Locate the cell with the specified text and output its [X, Y] center coordinate. 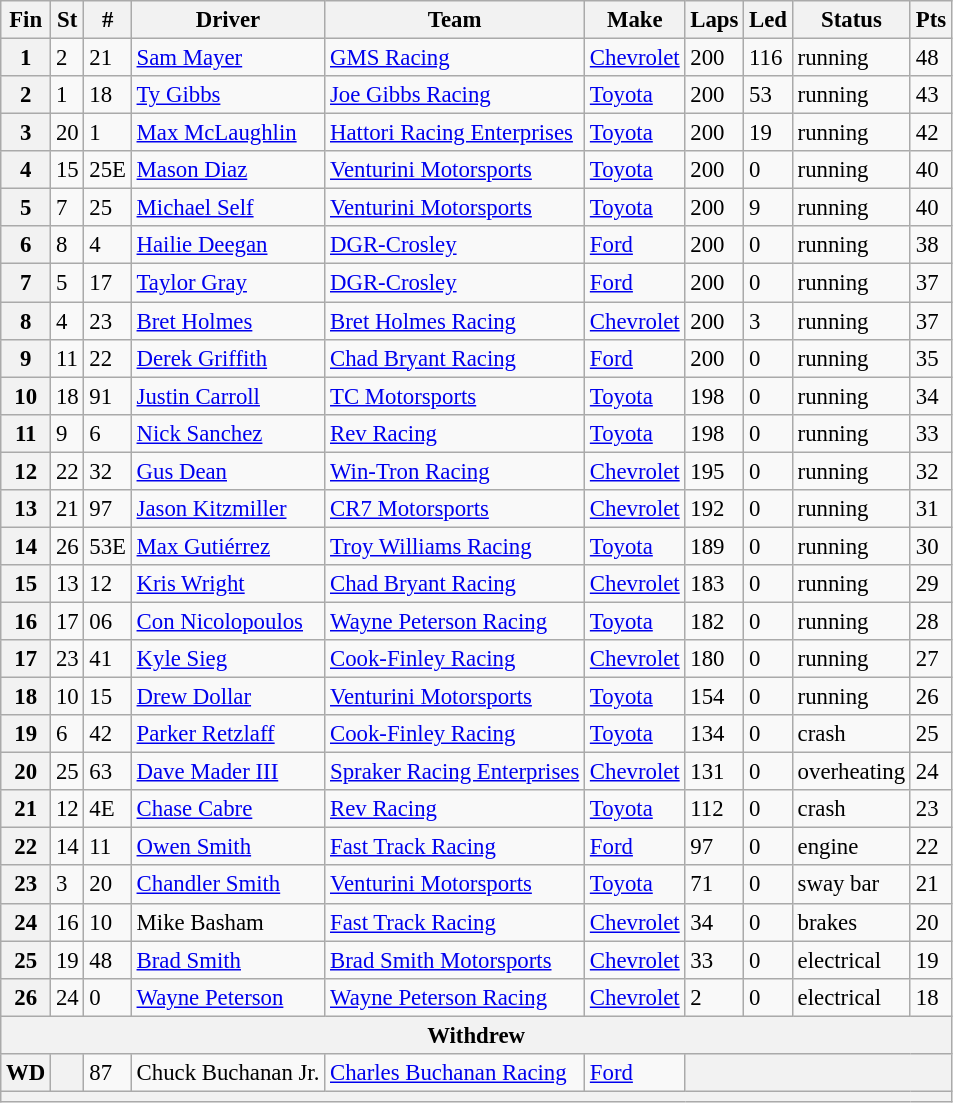
Withdrew [476, 1035]
Owen Smith [228, 847]
25E [108, 170]
112 [714, 809]
Team [455, 20]
TC Motorsports [455, 396]
31 [930, 509]
Make [635, 20]
43 [930, 95]
Brad Smith Motorsports [455, 960]
38 [930, 245]
131 [714, 772]
Bret Holmes [228, 321]
87 [108, 1073]
Fin [26, 20]
154 [714, 697]
Hattori Racing Enterprises [455, 133]
Charles Buchanan Racing [455, 1073]
Con Nicolopoulos [228, 621]
192 [714, 509]
Laps [714, 20]
Kyle Sieg [228, 659]
Max McLaughlin [228, 133]
Parker Retzlaff [228, 734]
Nick Sanchez [228, 433]
Driver [228, 20]
CR7 Motorsports [455, 509]
engine [851, 847]
30 [930, 546]
Pts [930, 20]
brakes [851, 922]
06 [108, 621]
71 [714, 885]
Joe Gibbs Racing [455, 95]
Sam Mayer [228, 58]
195 [714, 471]
Hailie Deegan [228, 245]
Taylor Gray [228, 283]
overheating [851, 772]
182 [714, 621]
63 [108, 772]
Derek Griffith [228, 358]
Win-Tron Racing [455, 471]
91 [108, 396]
Max Gutiérrez [228, 546]
Mason Diaz [228, 170]
Michael Self [228, 208]
Mike Basham [228, 922]
Chandler Smith [228, 885]
St [68, 20]
sway bar [851, 885]
29 [930, 584]
# [108, 20]
28 [930, 621]
Status [851, 20]
Jason Kitzmiller [228, 509]
Led [768, 20]
WD [26, 1073]
Gus Dean [228, 471]
Kris Wright [228, 584]
35 [930, 358]
Wayne Peterson [228, 997]
53E [108, 546]
27 [930, 659]
Dave Mader III [228, 772]
134 [714, 734]
GMS Racing [455, 58]
4E [108, 809]
Chase Cabre [228, 809]
180 [714, 659]
Troy Williams Racing [455, 546]
Justin Carroll [228, 396]
Brad Smith [228, 960]
Chuck Buchanan Jr. [228, 1073]
Ty Gibbs [228, 95]
189 [714, 546]
183 [714, 584]
Spraker Racing Enterprises [455, 772]
116 [768, 58]
Bret Holmes Racing [455, 321]
41 [108, 659]
Drew Dollar [228, 697]
53 [768, 95]
